Determine the [x, y] coordinate at the center of the cell enclosing the given text.  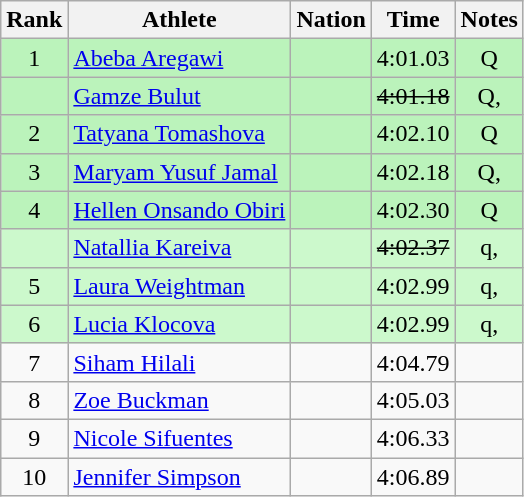
Maryam Yusuf Jamal [180, 172]
Nation [331, 20]
6 [34, 324]
8 [34, 400]
2 [34, 134]
Notes [489, 20]
4:02.37 [413, 248]
Rank [34, 20]
Lucia Klocova [180, 324]
4:02.18 [413, 172]
1 [34, 58]
5 [34, 286]
3 [34, 172]
9 [34, 438]
4:05.03 [413, 400]
Zoe Buckman [180, 400]
Tatyana Tomashova [180, 134]
4:06.33 [413, 438]
4:02.30 [413, 210]
4:06.89 [413, 477]
Time [413, 20]
4:01.03 [413, 58]
Nicole Sifuentes [180, 438]
Abeba Aregawi [180, 58]
Natallia Kareiva [180, 248]
Siham Hilali [180, 362]
Jennifer Simpson [180, 477]
Laura Weightman [180, 286]
4:04.79 [413, 362]
4 [34, 210]
Athlete [180, 20]
10 [34, 477]
7 [34, 362]
Hellen Onsando Obiri [180, 210]
4:02.10 [413, 134]
4:01.18 [413, 96]
Gamze Bulut [180, 96]
